Locate the cell with the specified text and output its [x, y] center coordinate. 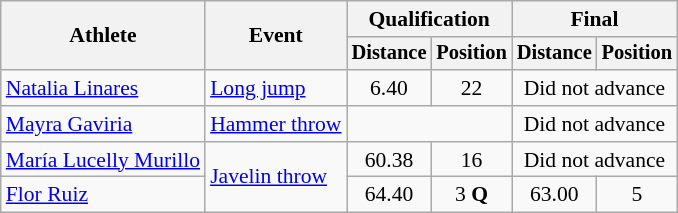
Athlete [103, 36]
Event [276, 36]
Long jump [276, 88]
64.40 [390, 195]
Flor Ruiz [103, 195]
22 [471, 88]
Natalia Linares [103, 88]
Final [594, 19]
María Lucelly Murillo [103, 160]
Mayra Gaviria [103, 124]
63.00 [554, 195]
16 [471, 160]
60.38 [390, 160]
6.40 [390, 88]
Qualification [430, 19]
3 Q [471, 195]
Javelin throw [276, 178]
5 [637, 195]
Hammer throw [276, 124]
